Return (X, Y) of the center of cell containing provided text 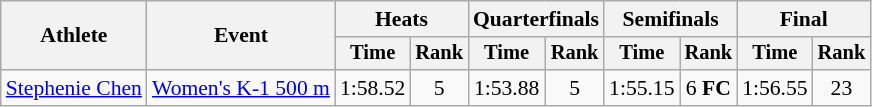
1:58.52 (372, 88)
Final (804, 19)
23 (842, 88)
1:53.88 (506, 88)
Event (241, 36)
1:56.55 (774, 88)
1:55.15 (642, 88)
Stephenie Chen (74, 88)
6 FC (709, 88)
Athlete (74, 36)
Quarterfinals (536, 19)
Semifinals (670, 19)
Heats (402, 19)
Women's K-1 500 m (241, 88)
